Locate the cell with the specified text and output its (x, y) center coordinate. 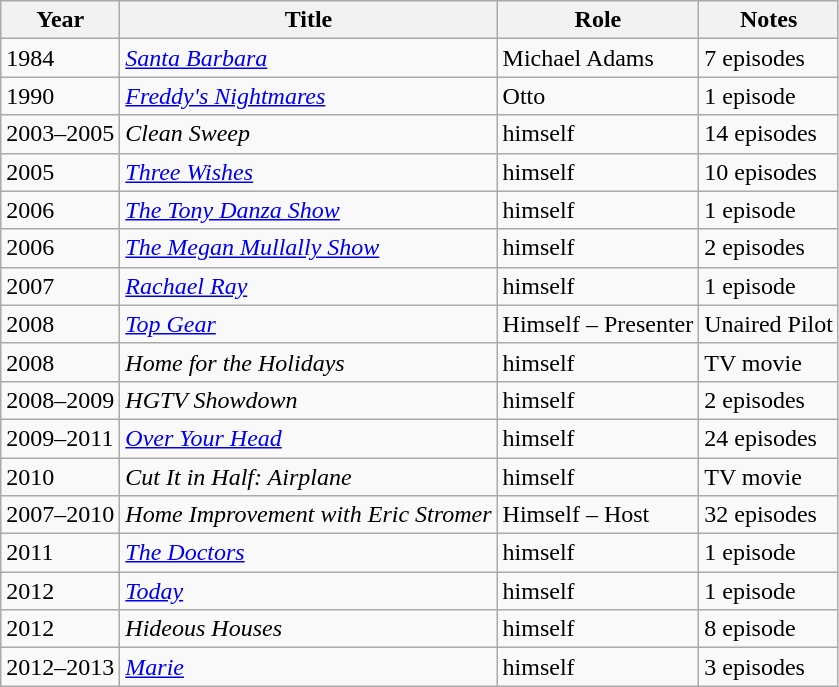
2003–2005 (60, 134)
Over Your Head (308, 438)
2010 (60, 477)
2007–2010 (60, 515)
The Tony Danza Show (308, 210)
Marie (308, 667)
Himself – Presenter (598, 324)
Santa Barbara (308, 58)
1984 (60, 58)
Michael Adams (598, 58)
32 episodes (769, 515)
8 episode (769, 629)
Hideous Houses (308, 629)
Unaired Pilot (769, 324)
Today (308, 591)
Himself – Host (598, 515)
The Doctors (308, 553)
Rachael Ray (308, 286)
14 episodes (769, 134)
3 episodes (769, 667)
2009–2011 (60, 438)
Home Improvement with Eric Stromer (308, 515)
Year (60, 20)
2007 (60, 286)
Three Wishes (308, 172)
The Megan Mullally Show (308, 248)
Title (308, 20)
Notes (769, 20)
Cut It in Half: Airplane (308, 477)
2011 (60, 553)
24 episodes (769, 438)
7 episodes (769, 58)
Otto (598, 96)
Home for the Holidays (308, 362)
Top Gear (308, 324)
Role (598, 20)
10 episodes (769, 172)
Freddy's Nightmares (308, 96)
2008–2009 (60, 400)
Clean Sweep (308, 134)
1990 (60, 96)
2012–2013 (60, 667)
HGTV Showdown (308, 400)
2005 (60, 172)
